Determine the [x, y] coordinate at the center of the cell enclosing the given text.  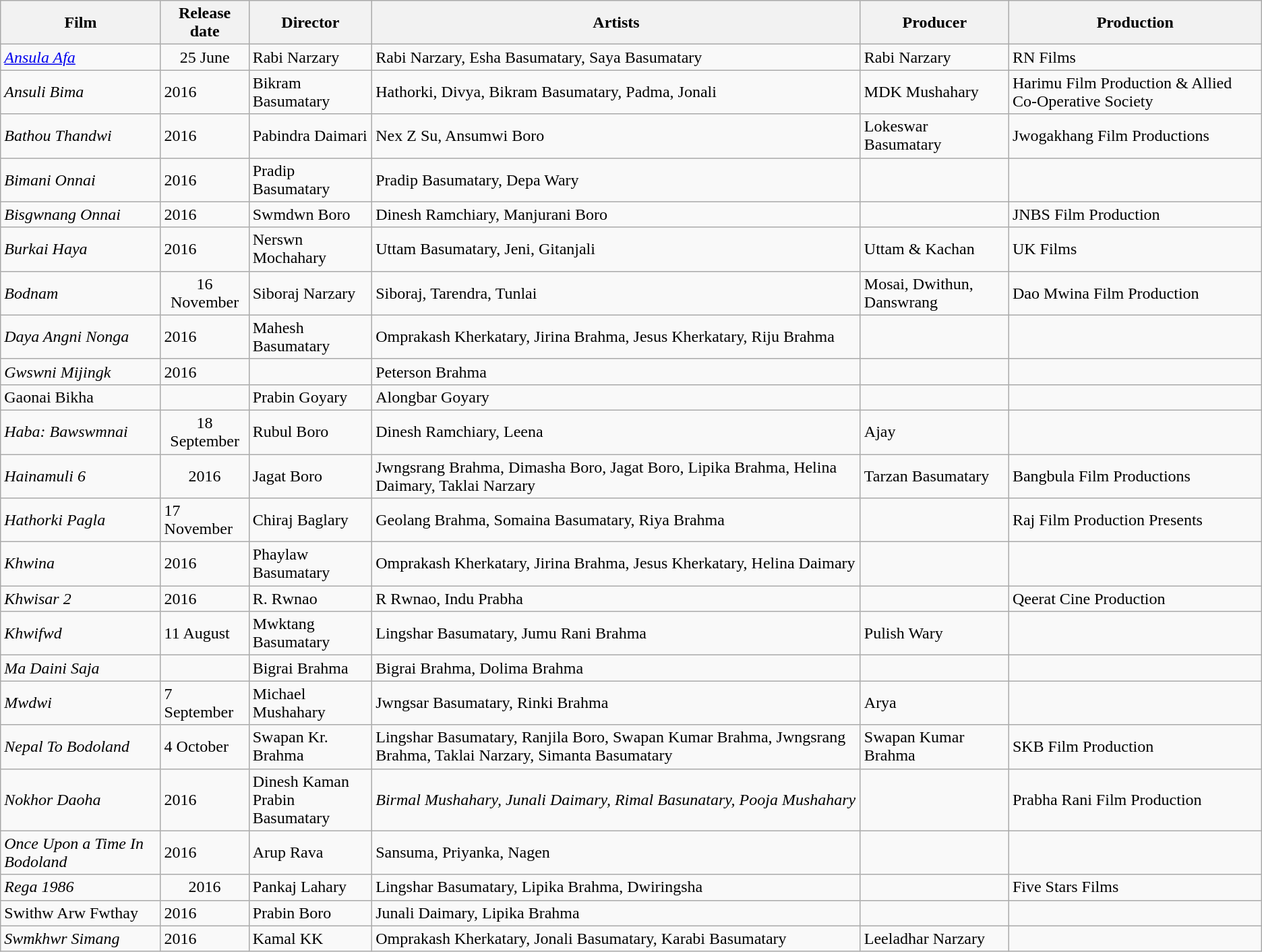
Nex Z Su, Ansumwi Boro [616, 136]
Arya [934, 703]
Pankaj Lahary [310, 887]
18 September [205, 432]
Pradip Basumatary, Depa Wary [616, 179]
Film [81, 23]
Rega 1986 [81, 887]
Geolang Brahma, Somaina Basumatary, Riya Brahma [616, 520]
MDK Mushahary [934, 92]
Harimu Film Production & Allied Co-Operative Society [1135, 92]
Jwngsar Basumatary, Rinki Brahma [616, 703]
Omprakash Kherkatary, Jonali Basumatary, Karabi Basumatary [616, 939]
Gwswni Mijingk [81, 371]
Lingshar Basumatary, Ranjila Boro, Swapan Kumar Brahma, Jwngsrang Brahma, Taklai Narzary, Simanta Basumatary [616, 747]
Director [310, 23]
Gaonai Bikha [81, 397]
SKB Film Production [1135, 747]
Swithw Arw Fwthay [81, 913]
Bigrai Brahma [310, 668]
Hainamuli 6 [81, 476]
25 June [205, 57]
Pabindra Daimari [310, 136]
Nepal To Bodoland [81, 747]
Mahesh Basumatary [310, 337]
Pradip Basumatary [310, 179]
Lokeswar Basumatary [934, 136]
Artists [616, 23]
RN Films [1135, 57]
Khwina [81, 564]
Bodnam [81, 293]
Swapan Kr. Brahma [310, 747]
Nokhor Daoha [81, 800]
Siboraj Narzary [310, 293]
16 November [205, 293]
4 October [205, 747]
Siboraj, Tarendra, Tunlai [616, 293]
Raj Film Production Presents [1135, 520]
Mosai, Dwithun, Danswrang [934, 293]
Prabha Rani Film Production [1135, 800]
Nerswn Mochahary [310, 249]
Lingshar Basumatary, Lipika Brahma, Dwiringsha [616, 887]
Dao Mwina Film Production [1135, 293]
Bikram Basumatary [310, 92]
R Rwnao, Indu Prabha [616, 599]
Uttam & Kachan [934, 249]
Phaylaw Basumatary [310, 564]
Rubul Boro [310, 432]
Swmkhwr Simang [81, 939]
Michael Mushahary [310, 703]
17 November [205, 520]
Ma Daini Saja [81, 668]
Daya Angni Nonga [81, 337]
Tarzan Basumatary [934, 476]
Jwogakhang Film Productions [1135, 136]
Swapan Kumar Brahma [934, 747]
Mwdwi [81, 703]
Bimani Onnai [81, 179]
Hathorki, Divya, Bikram Basumatary, Padma, Jonali [616, 92]
Dinesh Ramchiary, Manjurani Boro [616, 214]
Ajay [934, 432]
R. Rwnao [310, 599]
Leeladhar Narzary [934, 939]
Peterson Brahma [616, 371]
Bathou Thandwi [81, 136]
Dinesh KamanPrabin Basumatary [310, 800]
Bisgwnang Onnai [81, 214]
JNBS Film Production [1135, 214]
Once Upon a Time In Bodoland [81, 852]
Sansuma, Priyanka, Nagen [616, 852]
Hathorki Pagla [81, 520]
Lingshar Basumatary, Jumu Rani Brahma [616, 634]
Five Stars Films [1135, 887]
Burkai Haya [81, 249]
Omprakash Kherkatary, Jirina Brahma, Jesus Kherkatary, Riju Brahma [616, 337]
7 September [205, 703]
Ansuli Bima [81, 92]
Production [1135, 23]
Swmdwn Boro [310, 214]
Bangbula Film Productions [1135, 476]
Birmal Mushahary, Junali Daimary, Rimal Basunatary, Pooja Mushahary [616, 800]
Prabin Boro [310, 913]
UK Films [1135, 249]
Mwktang Basumatary [310, 634]
Ansula Afa [81, 57]
Khwifwd [81, 634]
Khwisar 2 [81, 599]
Jwngsrang Brahma, Dimasha Boro, Jagat Boro, Lipika Brahma, Helina Daimary, Taklai Narzary [616, 476]
Uttam Basumatary, Jeni, Gitanjali [616, 249]
Producer [934, 23]
Arup Rava [310, 852]
Bigrai Brahma, Dolima Brahma [616, 668]
Pulish Wary [934, 634]
Haba: Bawswmnai [81, 432]
11 August [205, 634]
Dinesh Ramchiary, Leena [616, 432]
Kamal KK [310, 939]
Qeerat Cine Production [1135, 599]
Chiraj Baglary [310, 520]
Prabin Goyary [310, 397]
Alongbar Goyary [616, 397]
Release date [205, 23]
Junali Daimary, Lipika Brahma [616, 913]
Jagat Boro [310, 476]
Rabi Narzary, Esha Basumatary, Saya Basumatary [616, 57]
Omprakash Kherkatary, Jirina Brahma, Jesus Kherkatary, Helina Daimary [616, 564]
